Find where the given text appears and provide that cell's center as [x, y] coordinate. 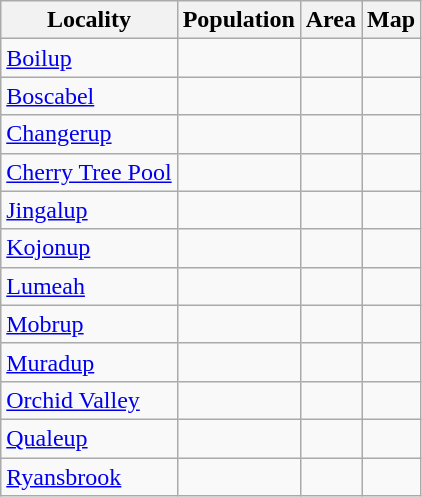
Boilup [89, 58]
Locality [89, 20]
Area [330, 20]
Map [392, 20]
Orchid Valley [89, 400]
Kojonup [89, 248]
Mobrup [89, 324]
Ryansbrook [89, 477]
Qualeup [89, 438]
Jingalup [89, 210]
Boscabel [89, 96]
Lumeah [89, 286]
Population [238, 20]
Cherry Tree Pool [89, 172]
Changerup [89, 134]
Muradup [89, 362]
